Determine the [x, y] coordinate at the center of the cell enclosing the given text.  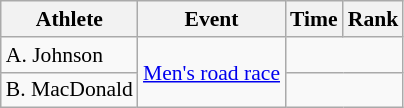
Rank [374, 19]
A. Johnson [70, 55]
Event [212, 19]
Athlete [70, 19]
Time [314, 19]
Men's road race [212, 72]
B. MacDonald [70, 90]
